Find where the given text appears and provide that cell's center as [x, y] coordinate. 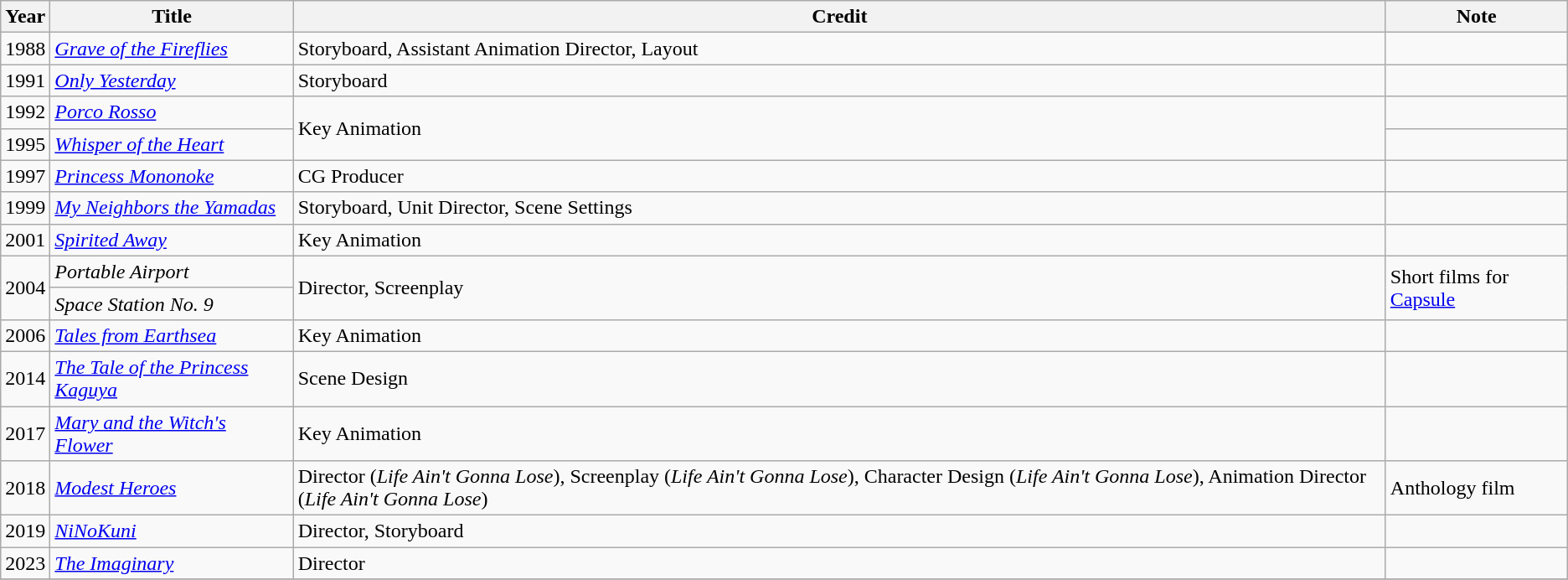
My Neighbors the Yamadas [172, 208]
Director [839, 563]
1988 [25, 49]
2001 [25, 240]
1995 [25, 144]
2018 [25, 488]
2014 [25, 379]
Title [172, 17]
Storyboard [839, 80]
Space Station No. 9 [172, 303]
Tales from Earthsea [172, 335]
Scene Design [839, 379]
CG Producer [839, 176]
Grave of the Fireflies [172, 49]
2023 [25, 563]
1997 [25, 176]
Year [25, 17]
Princess Mononoke [172, 176]
Only Yesterday [172, 80]
Storyboard, Assistant Animation Director, Layout [839, 49]
The Imaginary [172, 563]
NiNoKuni [172, 531]
Short films for Capsule [1476, 287]
Whisper of the Heart [172, 144]
1991 [25, 80]
Director, Screenplay [839, 287]
2004 [25, 287]
1999 [25, 208]
2019 [25, 531]
Note [1476, 17]
The Tale of the Princess Kaguya [172, 379]
Director, Storyboard [839, 531]
Spirited Away [172, 240]
Credit [839, 17]
Modest Heroes [172, 488]
Anthology film [1476, 488]
1992 [25, 112]
Storyboard, Unit Director, Scene Settings [839, 208]
2006 [25, 335]
Portable Airport [172, 272]
Mary and the Witch's Flower [172, 432]
Porco Rosso [172, 112]
2017 [25, 432]
